Find where the given text appears and provide that cell's center as (x, y) coordinate. 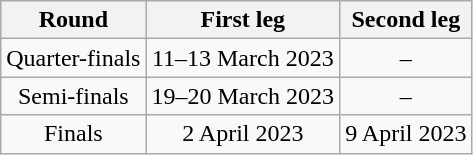
Finals (74, 134)
Quarter-finals (74, 58)
Round (74, 20)
First leg (243, 20)
2 April 2023 (243, 134)
Semi-finals (74, 96)
9 April 2023 (406, 134)
11–13 March 2023 (243, 58)
19–20 March 2023 (243, 96)
Second leg (406, 20)
